For the text-containing cell, return its midpoint in (x, y) coordinate format. 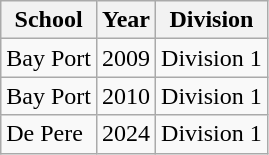
School (49, 20)
2024 (126, 134)
2009 (126, 58)
Division (212, 20)
De Pere (49, 134)
2010 (126, 96)
Year (126, 20)
